Capture the cell that displays the provided text and extract its [X, Y] central coordinate. 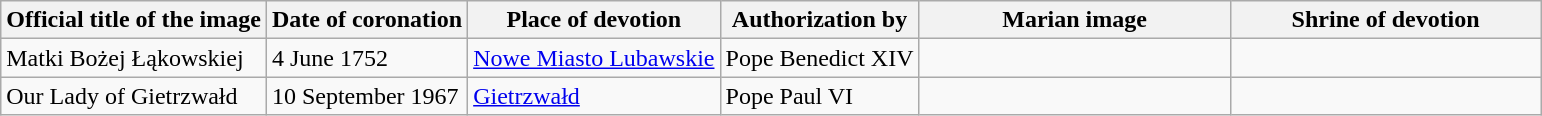
Pope Benedict XIV [820, 58]
Official title of the image [134, 20]
Matki Bożej Łąkowskiej [134, 58]
Shrine of devotion [1386, 20]
Pope Paul VI [820, 96]
Date of coronation [366, 20]
Nowe Miasto Lubawskie [594, 58]
4 June 1752 [366, 58]
Gietrzwałd [594, 96]
Marian image [1074, 20]
Authorization by [820, 20]
10 September 1967 [366, 96]
Place of devotion [594, 20]
Our Lady of Gietrzwałd [134, 96]
